From the cell containing the given text, extract its center point as [X, Y] coordinate. 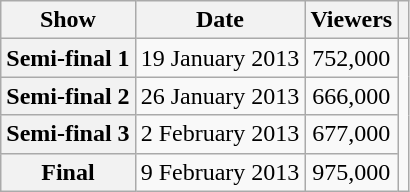
9 February 2013 [220, 172]
975,000 [352, 172]
Show [68, 20]
26 January 2013 [220, 96]
Semi-final 3 [68, 134]
666,000 [352, 96]
Final [68, 172]
19 January 2013 [220, 58]
Semi-final 1 [68, 58]
Date [220, 20]
Viewers [352, 20]
2 February 2013 [220, 134]
677,000 [352, 134]
752,000 [352, 58]
Semi-final 2 [68, 96]
